Locate the cell with the specified text and output its [X, Y] center coordinate. 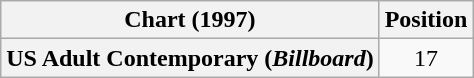
17 [426, 58]
Chart (1997) [190, 20]
Position [426, 20]
US Adult Contemporary (Billboard) [190, 58]
